Output the (X, Y) coordinate of the center of the cell containing the given text.  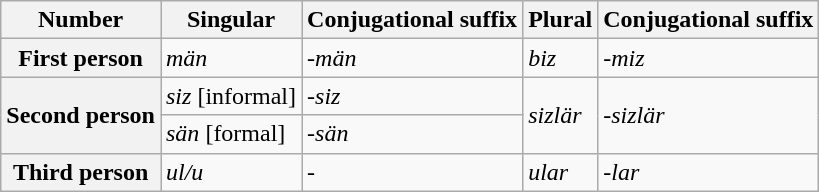
-lar (708, 172)
First person (81, 58)
biz (560, 58)
-män (412, 58)
Second person (81, 115)
Singular (230, 20)
Third person (81, 172)
ular (560, 172)
sän [formal] (230, 134)
Plural (560, 20)
män (230, 58)
-siz (412, 96)
siz [informal] (230, 96)
-sizlär (708, 115)
-miz (708, 58)
ul/u (230, 172)
- (412, 172)
sizlär (560, 115)
-sän (412, 134)
Number (81, 20)
